Return the [x, y] coordinate for the center point of the cell that contains the specified text.  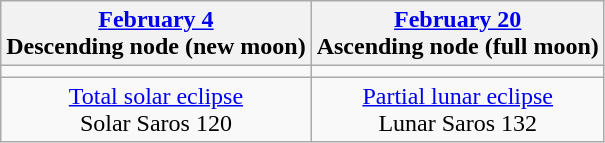
February 20Ascending node (full moon) [458, 34]
Total solar eclipseSolar Saros 120 [156, 110]
Partial lunar eclipseLunar Saros 132 [458, 110]
February 4Descending node (new moon) [156, 34]
